Determine the (x, y) coordinate at the center of the cell enclosing the given text.  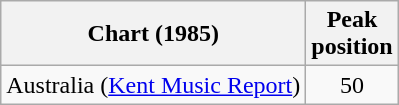
Australia (Kent Music Report) (154, 85)
Chart (1985) (154, 34)
Peak position (352, 34)
50 (352, 85)
